Return [X, Y] of the center of cell containing provided text 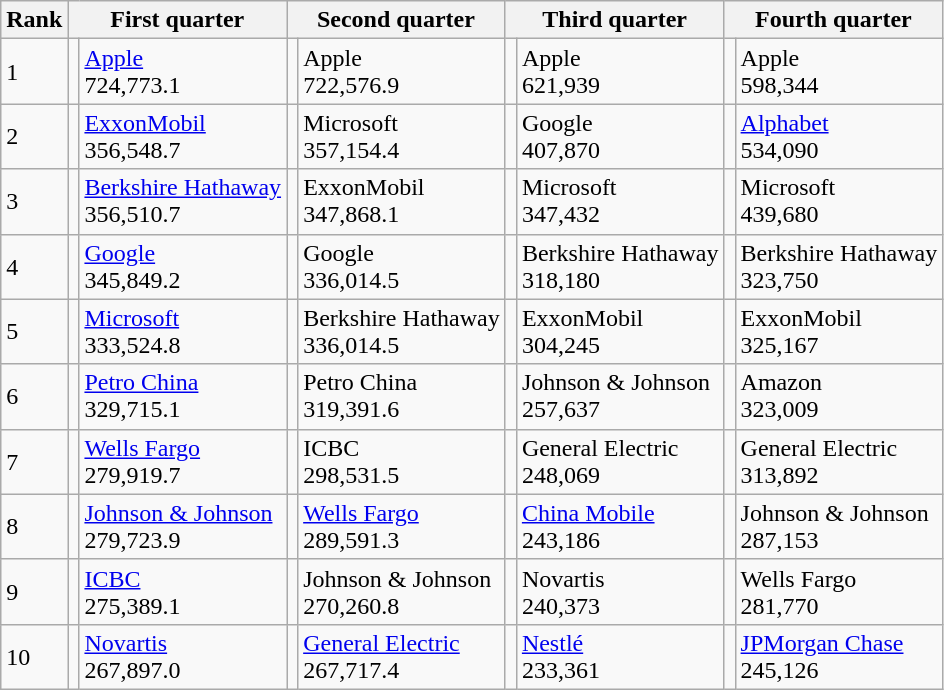
Google 345,849.2 [183, 266]
ExxonMobil 325,167 [839, 332]
Novartis 240,373 [620, 592]
1 [34, 72]
Alphabet 534,090 [839, 136]
First quarter [178, 20]
6 [34, 396]
ExxonMobil 304,245 [620, 332]
Google 407,870 [620, 136]
Apple 724,773.1 [183, 72]
Johnson & Johnson 279,723.9 [183, 526]
Berkshire Hathaway 323,750 [839, 266]
Johnson & Johnson 257,637 [620, 396]
Rank [34, 20]
Johnson & Johnson 270,260.8 [402, 592]
Wells Fargo 281,770 [839, 592]
ICBC 275,389.1 [183, 592]
Johnson & Johnson 287,153 [839, 526]
ICBC 298,531.5 [402, 462]
Petro China 319,391.6 [402, 396]
Apple 621,939 [620, 72]
7 [34, 462]
JPMorgan Chase 245,126 [839, 656]
Berkshire Hathaway 356,510.7 [183, 202]
Berkshire Hathaway 336,014.5 [402, 332]
10 [34, 656]
Amazon 323,009 [839, 396]
Third quarter [614, 20]
Wells Fargo 289,591.3 [402, 526]
Second quarter [396, 20]
ExxonMobil 356,548.7 [183, 136]
Novartis 267,897.0 [183, 656]
8 [34, 526]
4 [34, 266]
General Electric 313,892 [839, 462]
General Electric 267,717.4 [402, 656]
Wells Fargo 279,919.7 [183, 462]
China Mobile 243,186 [620, 526]
9 [34, 592]
Nestlé 233,361 [620, 656]
Microsoft 347,432 [620, 202]
Fourth quarter [834, 20]
Berkshire Hathaway 318,180 [620, 266]
Petro China 329,715.1 [183, 396]
Microsoft 439,680 [839, 202]
3 [34, 202]
5 [34, 332]
2 [34, 136]
Microsoft 333,524.8 [183, 332]
General Electric 248,069 [620, 462]
Apple 722,576.9 [402, 72]
Apple 598,344 [839, 72]
Google336,014.5 [402, 266]
Microsoft 357,154.4 [402, 136]
ExxonMobil 347,868.1 [402, 202]
